Scan for the cell matching the given text and deliver its [x, y] coordinate at center. 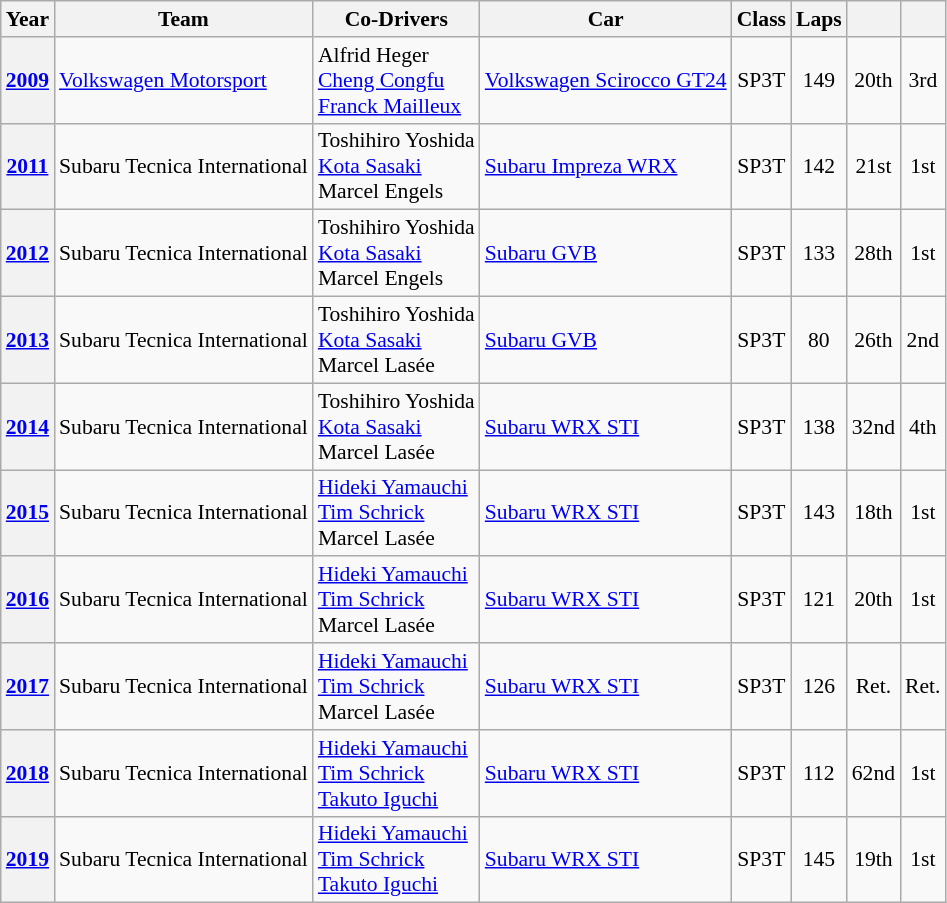
19th [874, 860]
2019 [28, 860]
2017 [28, 686]
2018 [28, 774]
32nd [874, 426]
133 [819, 254]
26th [874, 340]
18th [874, 514]
28th [874, 254]
Volkswagen Scirocco GT24 [606, 80]
Co-Drivers [396, 19]
3rd [923, 80]
Laps [819, 19]
21st [874, 166]
126 [819, 686]
112 [819, 774]
2009 [28, 80]
80 [819, 340]
62nd [874, 774]
142 [819, 166]
2016 [28, 600]
Alfrid Heger Cheng Congfu Franck Mailleux [396, 80]
2nd [923, 340]
Team [184, 19]
Year [28, 19]
4th [923, 426]
2014 [28, 426]
Car [606, 19]
2011 [28, 166]
143 [819, 514]
2012 [28, 254]
121 [819, 600]
Volkswagen Motorsport [184, 80]
2013 [28, 340]
Class [762, 19]
138 [819, 426]
Subaru Impreza WRX [606, 166]
145 [819, 860]
149 [819, 80]
2015 [28, 514]
